Extract the [X, Y] coordinate from the center of the cell holding the provided text.  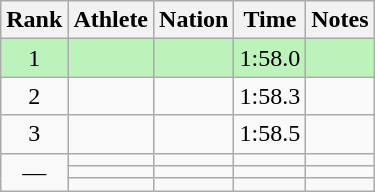
— [34, 172]
Rank [34, 20]
1:58.0 [270, 58]
Athlete [111, 20]
3 [34, 134]
1:58.3 [270, 96]
Time [270, 20]
Notes [340, 20]
1:58.5 [270, 134]
2 [34, 96]
Nation [194, 20]
1 [34, 58]
